Return [X, Y] of the center of cell containing provided text 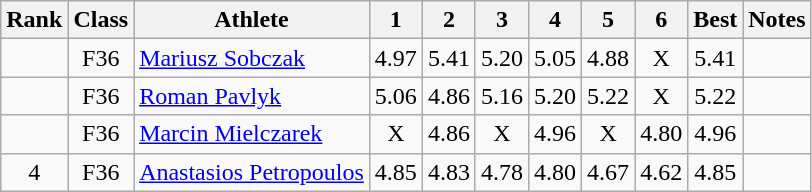
Anastasios Petropoulos [252, 172]
1 [396, 20]
5.16 [502, 96]
6 [662, 20]
3 [502, 20]
Roman Pavlyk [252, 96]
4.97 [396, 58]
Notes [777, 20]
4.88 [608, 58]
Marcin Mielczarek [252, 134]
5 [608, 20]
Class [101, 20]
5.06 [396, 96]
4.67 [608, 172]
Rank [34, 20]
4.62 [662, 172]
Best [716, 20]
Mariusz Sobczak [252, 58]
4.83 [448, 172]
5.05 [556, 58]
4.78 [502, 172]
2 [448, 20]
Athlete [252, 20]
